Search for the cell housing the specified text and yield its (X, Y) center coordinate. 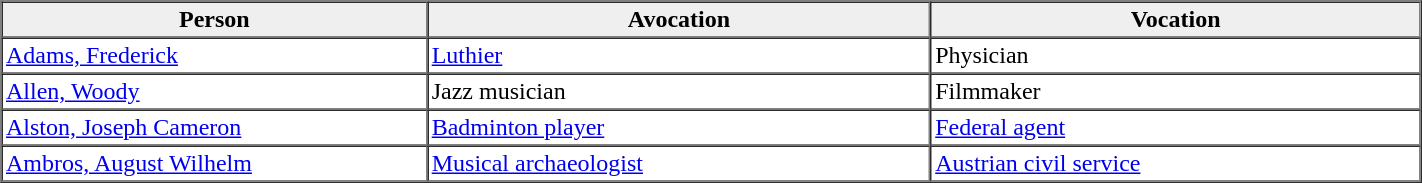
Federal agent (1176, 128)
Adams, Frederick (215, 56)
Badminton player (679, 128)
Alston, Joseph Cameron (215, 128)
Ambros, August Wilhelm (215, 164)
Austrian civil service (1176, 164)
Allen, Woody (215, 92)
Filmmaker (1176, 92)
Luthier (679, 56)
Vocation (1176, 20)
Jazz musician (679, 92)
Musical archaeologist (679, 164)
Avocation (679, 20)
Physician (1176, 56)
Person (215, 20)
